From the cell containing the given text, extract its center point as (X, Y) coordinate. 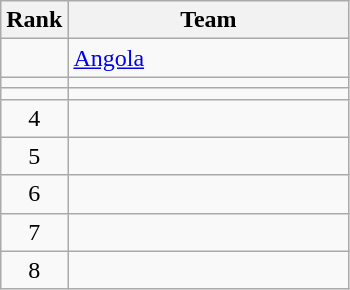
8 (34, 270)
Team (208, 20)
Angola (208, 58)
7 (34, 232)
Rank (34, 20)
5 (34, 156)
4 (34, 118)
6 (34, 194)
